Find where the given text appears and provide that cell's center as [X, Y] coordinate. 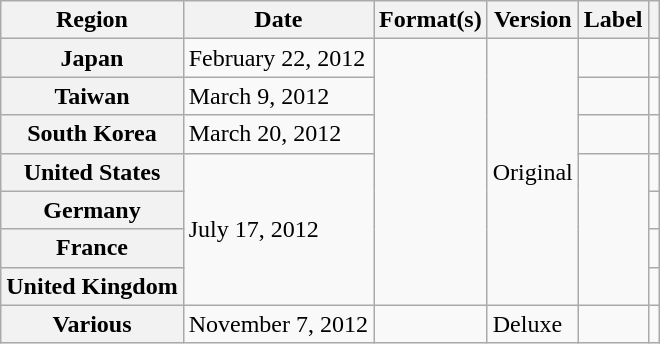
Version [532, 20]
Date [278, 20]
Taiwan [92, 96]
Japan [92, 58]
Deluxe [532, 324]
Original [532, 172]
France [92, 248]
February 22, 2012 [278, 58]
Format(s) [431, 20]
November 7, 2012 [278, 324]
United Kingdom [92, 286]
Label [613, 20]
Germany [92, 210]
March 9, 2012 [278, 96]
Region [92, 20]
March 20, 2012 [278, 134]
July 17, 2012 [278, 229]
United States [92, 172]
South Korea [92, 134]
Various [92, 324]
